Locate the cell with the specified text and output its (x, y) center coordinate. 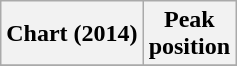
Chart (2014) (72, 34)
Peakposition (189, 34)
